Scan for the cell matching the given text and deliver its (X, Y) coordinate at center. 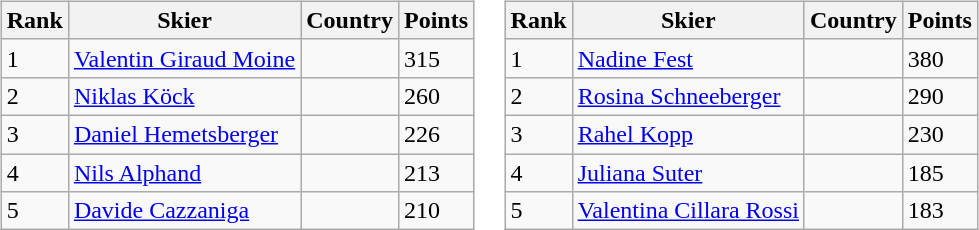
Davide Cazzaniga (184, 211)
Rosina Schneeberger (688, 96)
380 (940, 58)
Nadine Fest (688, 58)
315 (436, 58)
Daniel Hemetsberger (184, 134)
183 (940, 211)
230 (940, 134)
Rahel Kopp (688, 134)
Valentina Cillara Rossi (688, 211)
Nils Alphand (184, 173)
290 (940, 96)
260 (436, 96)
Valentin Giraud Moine (184, 58)
185 (940, 173)
Juliana Suter (688, 173)
226 (436, 134)
210 (436, 211)
Niklas Köck (184, 96)
213 (436, 173)
